Identify which cell holds the provided text, then report its [X, Y] central coordinate. 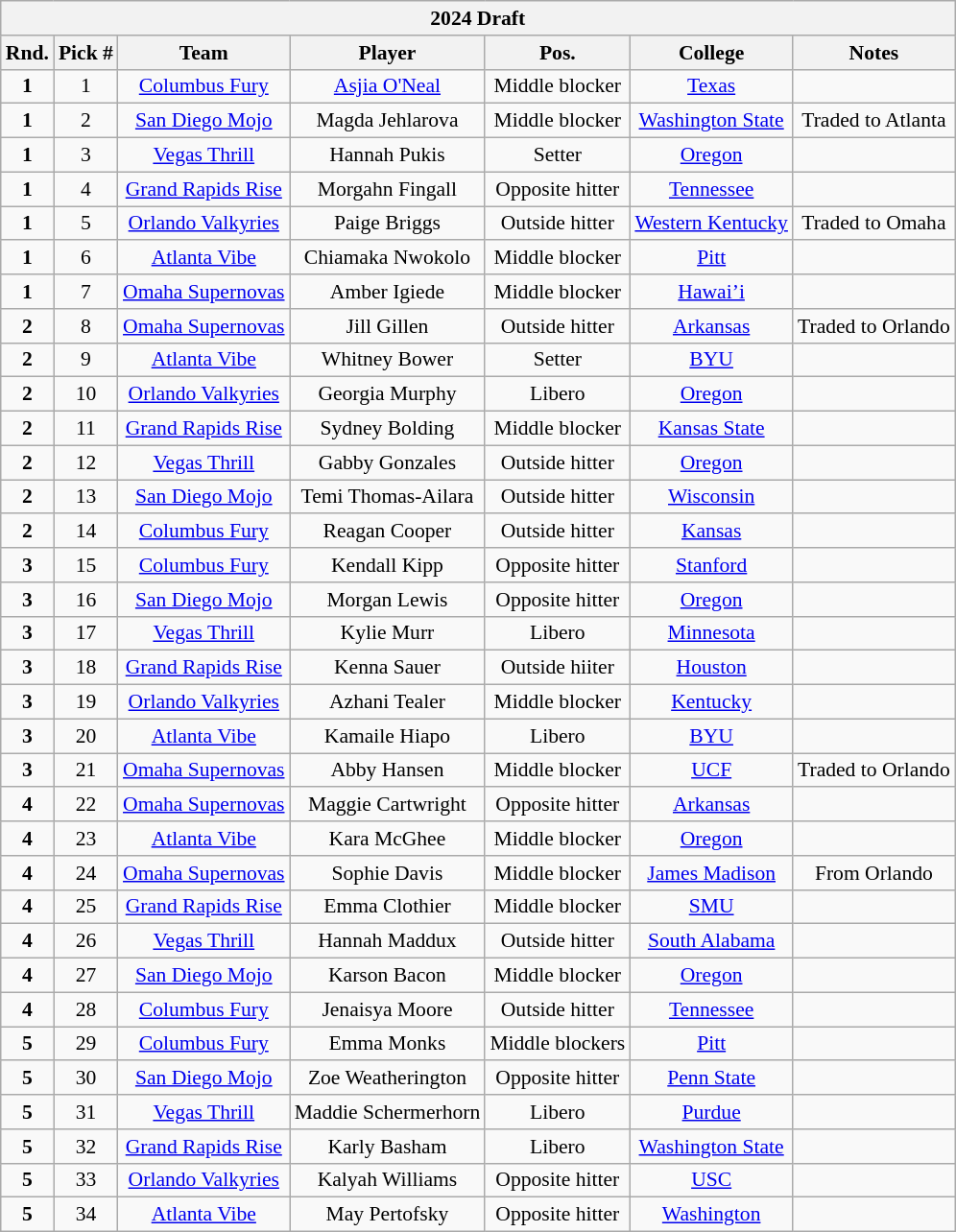
30 [86, 1078]
Asjia O'Neal [388, 86]
Wisconsin [711, 497]
South Alabama [711, 941]
20 [86, 736]
Jill Gillen [388, 326]
Chiamaka Nwokolo [388, 258]
Washington [711, 1215]
Reagan Cooper [388, 532]
Texas [711, 86]
Pos. [557, 53]
Maddie Schermerhorn [388, 1112]
Penn State [711, 1078]
Hannah Pukis [388, 155]
Stanford [711, 565]
USC [711, 1180]
Kara McGhee [388, 839]
SMU [711, 907]
Emma Clothier [388, 907]
James Madison [711, 873]
Rnd. [27, 53]
22 [86, 805]
Azhani Tealer [388, 702]
2024 Draft [478, 18]
28 [86, 1009]
32 [86, 1147]
Sophie Davis [388, 873]
Karly Basham [388, 1147]
UCF [711, 770]
Outside hiiter [557, 668]
Kansas State [711, 429]
Kentucky [711, 702]
Team [203, 53]
23 [86, 839]
14 [86, 532]
Magda Jehlarova [388, 121]
Player [388, 53]
Houston [711, 668]
Jenaisya Moore [388, 1009]
Maggie Cartwright [388, 805]
Kalyah Williams [388, 1180]
Traded to Atlanta [873, 121]
29 [86, 1044]
Whitney Bower [388, 360]
Gabby Gonzales [388, 462]
Traded to Omaha [873, 224]
From Orlando [873, 873]
Kamaile Hiapo [388, 736]
8 [86, 326]
7 [86, 292]
College [711, 53]
11 [86, 429]
Kendall Kipp [388, 565]
Hawai’i [711, 292]
Kylie Murr [388, 633]
25 [86, 907]
Abby Hansen [388, 770]
6 [86, 258]
Pick # [86, 53]
31 [86, 1112]
Sydney Bolding [388, 429]
Kenna Sauer [388, 668]
21 [86, 770]
May Pertofsky [388, 1215]
9 [86, 360]
Georgia Murphy [388, 394]
Emma Monks [388, 1044]
12 [86, 462]
34 [86, 1215]
13 [86, 497]
Karson Bacon [388, 976]
10 [86, 394]
Temi Thomas-Ailara [388, 497]
Minnesota [711, 633]
Paige Briggs [388, 224]
18 [86, 668]
Amber Igiede [388, 292]
33 [86, 1180]
24 [86, 873]
Notes [873, 53]
16 [86, 600]
Morgahn Fingall [388, 189]
Hannah Maddux [388, 941]
Western Kentucky [711, 224]
Zoe Weatherington [388, 1078]
Middle blockers [557, 1044]
19 [86, 702]
Kansas [711, 532]
Purdue [711, 1112]
17 [86, 633]
15 [86, 565]
26 [86, 941]
27 [86, 976]
Morgan Lewis [388, 600]
